Return the [X, Y] coordinate for the center point of the cell that contains the specified text.  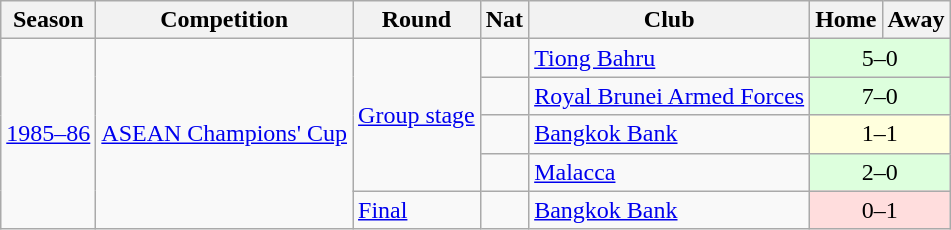
Home [846, 20]
Nat [504, 20]
Round [417, 20]
Competition [224, 20]
ASEAN Champions' Cup [224, 134]
Malacca [670, 172]
1–1 [880, 134]
Tiong Bahru [670, 58]
5–0 [880, 58]
1985–86 [48, 134]
2–0 [880, 172]
Royal Brunei Armed Forces [670, 96]
Group stage [417, 115]
Season [48, 20]
7–0 [880, 96]
Club [670, 20]
0–1 [880, 210]
Final [417, 210]
Away [916, 20]
